Scan for the cell matching the given text and deliver its (x, y) coordinate at center. 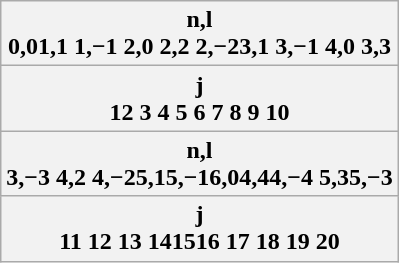
j11 12 13 141516 17 18 19 20 (200, 228)
j 12 3 4 5 6 7 8 9 10 (200, 98)
n,l3,−3 4,2 4,−25,15,−16,04,44,−4 5,35,−3 (200, 164)
n,l 0,01,1 1,−1 2,0 2,2 2,−23,1 3,−1 4,0 3,3 (200, 34)
